Identify which cell holds the provided text, then report its [X, Y] central coordinate. 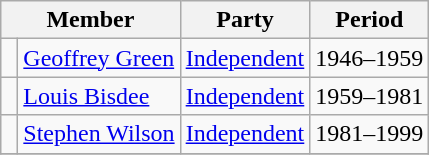
Geoffrey Green [99, 58]
1959–1981 [370, 96]
Louis Bisdee [99, 96]
Party [245, 20]
1981–1999 [370, 134]
Member [90, 20]
1946–1959 [370, 58]
Period [370, 20]
Stephen Wilson [99, 134]
